Locate the cell with the specified text and output its [X, Y] center coordinate. 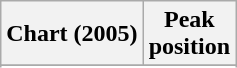
Chart (2005) [72, 34]
Peakposition [189, 34]
